Provide the [x, y] coordinate of the cell's center where the given text is located.  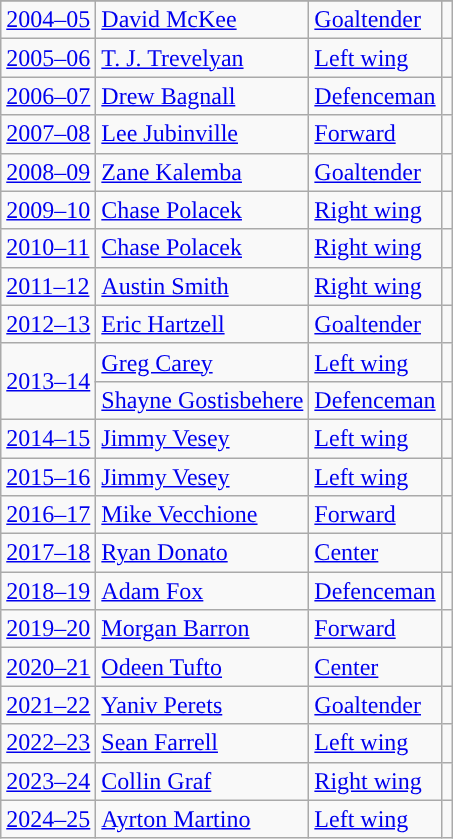
Lee Jubinville [202, 134]
2016–17 [48, 515]
2021–22 [48, 705]
2024–25 [48, 819]
Yaniv Perets [202, 705]
Collin Graf [202, 781]
2015–16 [48, 477]
Eric Hartzell [202, 324]
2010–11 [48, 248]
2023–24 [48, 781]
Shayne Gostisbehere [202, 400]
2012–13 [48, 324]
2011–12 [48, 286]
2018–19 [48, 591]
2008–09 [48, 172]
Odeen Tufto [202, 667]
2013–14 [48, 381]
2005–06 [48, 58]
2006–07 [48, 96]
Zane Kalemba [202, 172]
David McKee [202, 20]
Sean Farrell [202, 743]
2020–21 [48, 667]
Drew Bagnall [202, 96]
2014–15 [48, 438]
Mike Vecchione [202, 515]
2017–18 [48, 553]
T. J. Trevelyan [202, 58]
2009–10 [48, 210]
2007–08 [48, 134]
Ayrton Martino [202, 819]
2004–05 [48, 20]
Morgan Barron [202, 629]
Adam Fox [202, 591]
2019–20 [48, 629]
Austin Smith [202, 286]
Ryan Donato [202, 553]
Greg Carey [202, 362]
2022–23 [48, 743]
